For the text-containing cell, return its midpoint in [X, Y] coordinate format. 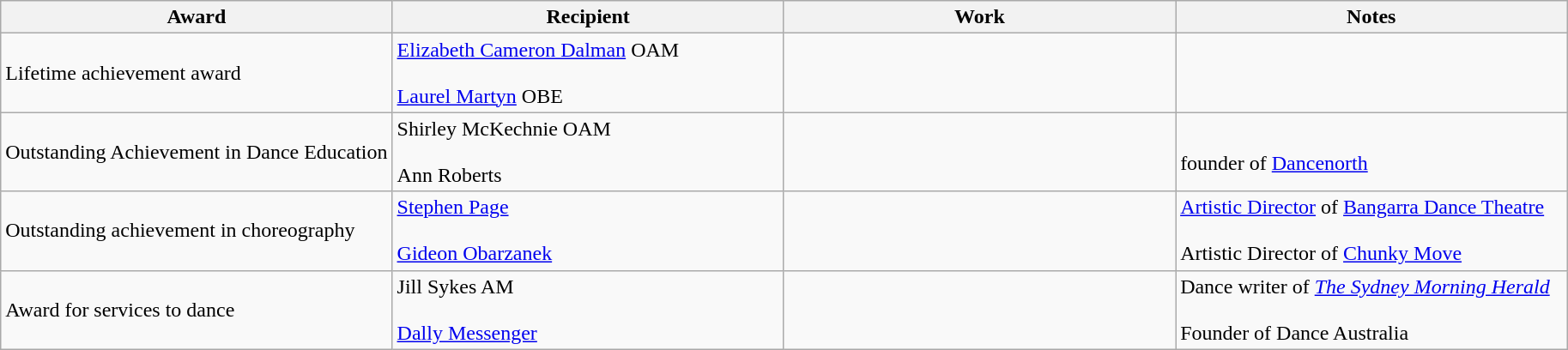
Outstanding Achievement in Dance Education [197, 152]
Artistic Director of Bangarra Dance TheatreArtistic Director of Chunky Move [1371, 231]
Outstanding achievement in choreography [197, 231]
Recipient [588, 17]
Work [979, 17]
Jill Sykes AM Dally Messenger [588, 310]
Notes [1371, 17]
Award [197, 17]
Elizabeth Cameron Dalman OAMLaurel Martyn OBE [588, 73]
Shirley McKechnie OAM Ann Roberts [588, 152]
Dance writer of The Sydney Morning HeraldFounder of Dance Australia [1371, 310]
Lifetime achievement award [197, 73]
founder of Dancenorth [1371, 152]
Stephen PageGideon Obarzanek [588, 231]
Award for services to dance [197, 310]
